Detect which cell encompasses the target text, then output its [X, Y] center coordinate. 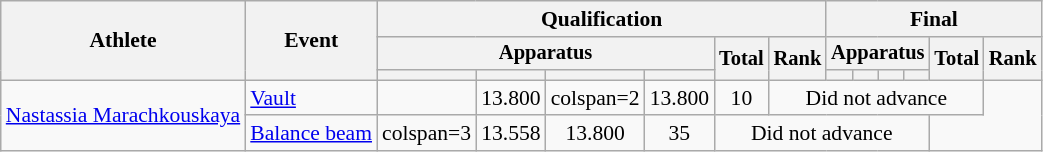
Event [311, 40]
colspan=3 [426, 134]
Final [934, 19]
Balance beam [311, 134]
Vault [311, 98]
13.558 [510, 134]
Nastassia Marachkouskaya [123, 116]
35 [680, 134]
Qualification [602, 19]
colspan=2 [596, 98]
Athlete [123, 40]
10 [742, 98]
